Find where the given text appears and provide that cell's center as (X, Y) coordinate. 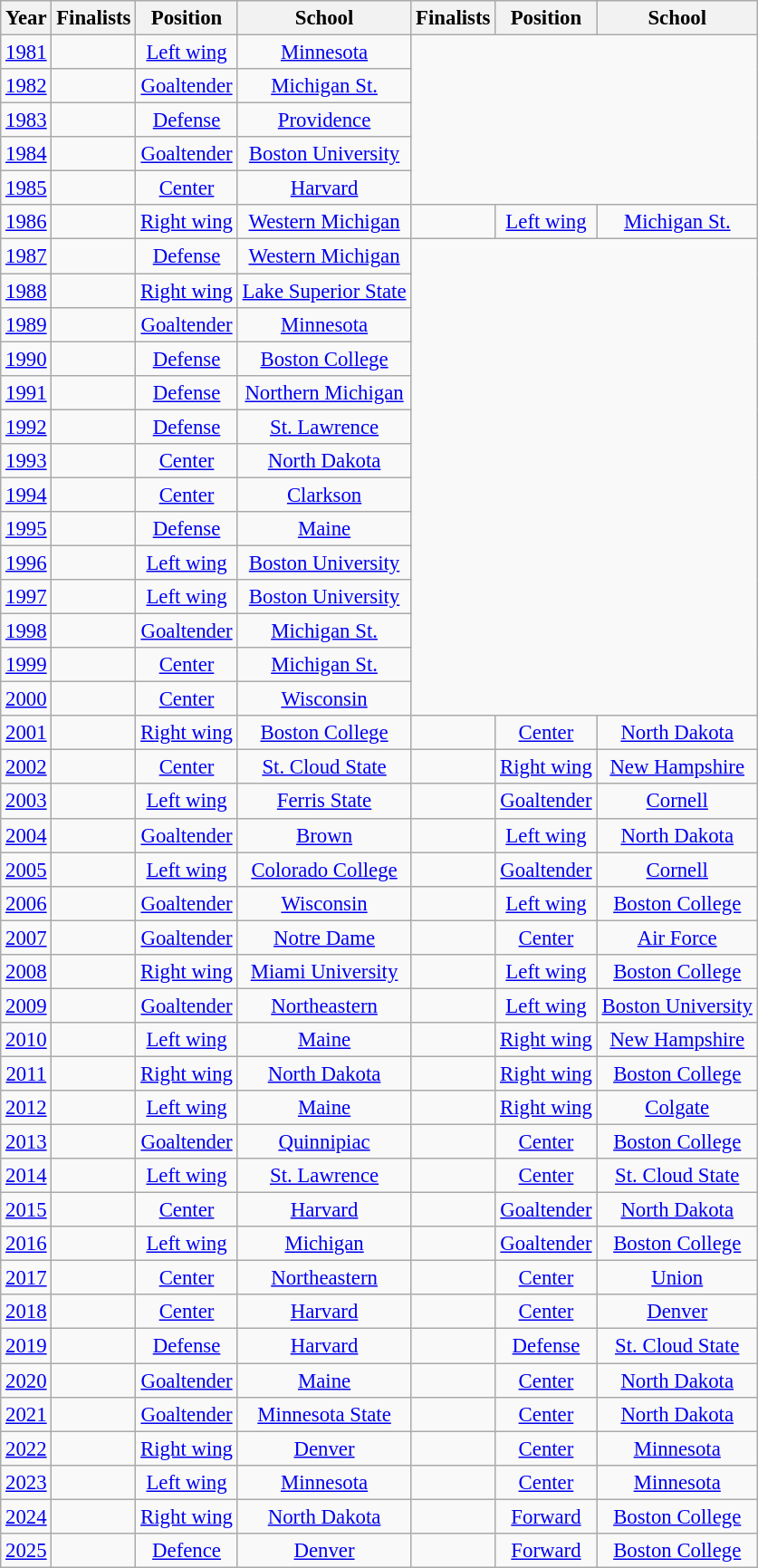
1986 (26, 222)
1996 (26, 563)
2014 (26, 1176)
Brown (324, 835)
2025 (26, 1551)
Clarkson (324, 495)
Lake Superior State (324, 291)
2004 (26, 835)
Colgate (677, 1108)
2019 (26, 1346)
2005 (26, 870)
1983 (26, 120)
1995 (26, 529)
2001 (26, 733)
1993 (26, 461)
1985 (26, 188)
2011 (26, 1073)
Defence (187, 1551)
2000 (26, 699)
Northern Michigan (324, 392)
2022 (26, 1448)
2009 (26, 1005)
1981 (26, 53)
2017 (26, 1278)
Colorado College (324, 870)
1999 (26, 665)
1997 (26, 597)
Quinnipiac (324, 1142)
Notre Dame (324, 938)
2007 (26, 938)
2002 (26, 767)
1989 (26, 324)
2003 (26, 802)
2012 (26, 1108)
Year (26, 18)
1994 (26, 495)
2024 (26, 1516)
1987 (26, 256)
1990 (26, 359)
Union (677, 1278)
2023 (26, 1482)
Minnesota State (324, 1414)
1982 (26, 86)
Air Force (677, 938)
2010 (26, 1040)
Ferris State (324, 802)
2015 (26, 1210)
1992 (26, 427)
2016 (26, 1244)
2020 (26, 1380)
1984 (26, 154)
2021 (26, 1414)
Michigan (324, 1244)
2013 (26, 1142)
1988 (26, 291)
2008 (26, 972)
1998 (26, 631)
Providence (324, 120)
2006 (26, 903)
Miami University (324, 972)
2018 (26, 1313)
1991 (26, 392)
